Find where the given text appears and provide that cell's center as [X, Y] coordinate. 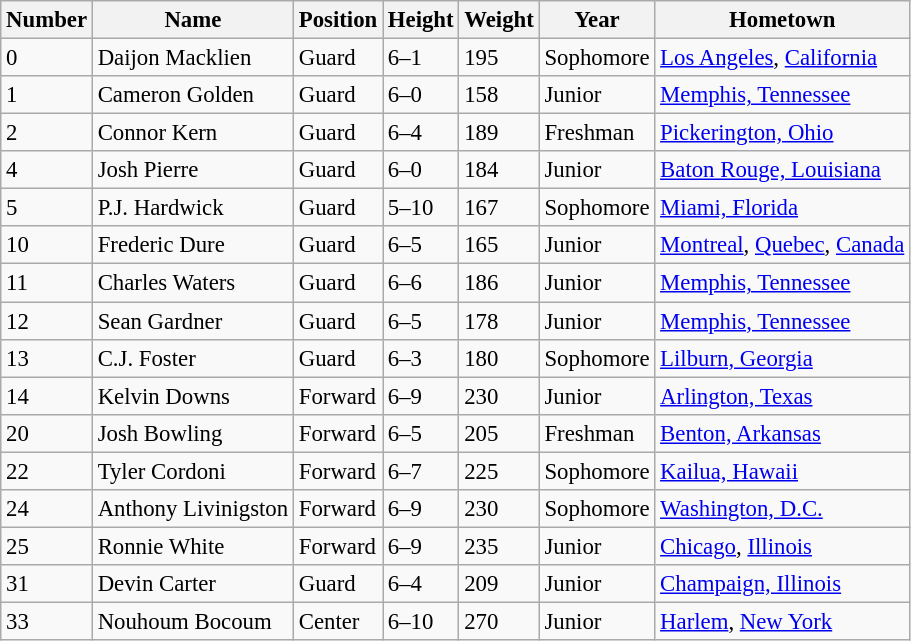
189 [499, 133]
2 [47, 133]
Lilburn, Georgia [782, 358]
12 [47, 321]
6–7 [421, 471]
Name [192, 20]
235 [499, 546]
Frederic Dure [192, 245]
Daijon Macklien [192, 58]
Center [338, 621]
180 [499, 358]
Baton Rouge, Louisiana [782, 170]
184 [499, 170]
0 [47, 58]
Champaign, Illinois [782, 584]
Connor Kern [192, 133]
P.J. Hardwick [192, 208]
11 [47, 283]
Charles Waters [192, 283]
225 [499, 471]
Hometown [782, 20]
Tyler Cordoni [192, 471]
Pickerington, Ohio [782, 133]
158 [499, 95]
Position [338, 20]
6–1 [421, 58]
33 [47, 621]
C.J. Foster [192, 358]
6–6 [421, 283]
178 [499, 321]
Los Angeles, California [782, 58]
Washington, D.C. [782, 509]
20 [47, 433]
5–10 [421, 208]
4 [47, 170]
205 [499, 433]
195 [499, 58]
Cameron Golden [192, 95]
1 [47, 95]
Devin Carter [192, 584]
Arlington, Texas [782, 396]
Height [421, 20]
Nouhoum Bocoum [192, 621]
Miami, Florida [782, 208]
5 [47, 208]
Kailua, Hawaii [782, 471]
14 [47, 396]
270 [499, 621]
Anthony Livinigston [192, 509]
165 [499, 245]
Harlem, New York [782, 621]
6–3 [421, 358]
Kelvin Downs [192, 396]
209 [499, 584]
Josh Bowling [192, 433]
Number [47, 20]
24 [47, 509]
167 [499, 208]
Year [597, 20]
Benton, Arkansas [782, 433]
Ronnie White [192, 546]
Chicago, Illinois [782, 546]
Josh Pierre [192, 170]
Montreal, Quebec, Canada [782, 245]
10 [47, 245]
25 [47, 546]
186 [499, 283]
13 [47, 358]
22 [47, 471]
31 [47, 584]
6–10 [421, 621]
Sean Gardner [192, 321]
Weight [499, 20]
